Return (X, Y) of the center of cell containing provided text 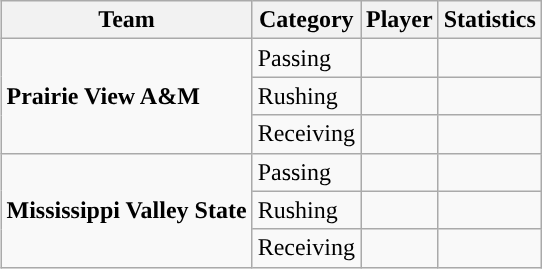
Category (306, 20)
Team (126, 20)
Player (399, 20)
Prairie View A&M (126, 96)
Statistics (490, 20)
Mississippi Valley State (126, 210)
